Extract the [X, Y] coordinate from the center of the cell holding the provided text.  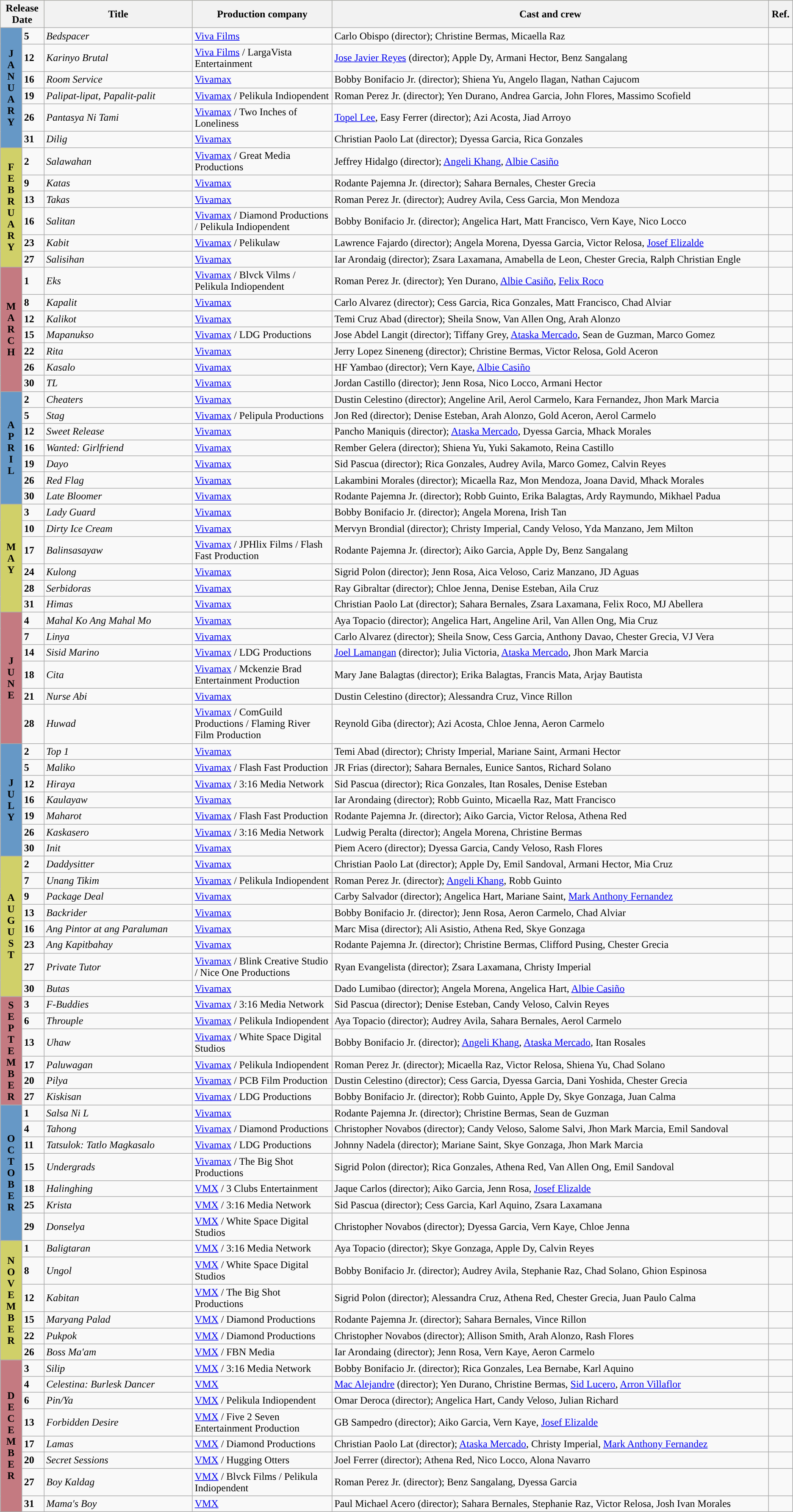
DECEMBER [11, 1436]
JR Frias (director); Sahara Bernales, Eunice Santos, Richard Solano [550, 767]
TL [118, 383]
Dustin Celestino (director); Alessandra Cruz, Vince Rillon [550, 696]
Ang Kapitbahay [118, 945]
Christian Paolo Lat (director); Apple Dy, Emil Sandoval, Armani Hector, Mia Cruz [550, 864]
Christian Paolo Lat (director); Sahara Bernales, Zsara Laxamana, Felix Roco, MJ Abellera [550, 604]
Carlo Alvarez (director); Sheila Snow, Cess Garcia, Anthony Davao, Chester Grecia, VJ Vera [550, 637]
Sigrid Polon (director); Jenn Rosa, Aica Veloso, Cariz Manzano, JD Aguas [550, 572]
Halinghing [118, 1189]
Dirty Ice Cream [118, 528]
Karinyo Brutal [118, 58]
Forbidden Desire [118, 1422]
SEPTEMBER [11, 1050]
Aya Topacio (director); Skye Gonzaga, Apple Dy, Calvin Reyes [550, 1249]
Dayo [118, 464]
Uhaw [118, 1043]
FEBRUARY [11, 207]
Bobby Bonifacio Jr. (director); Rica Gonzales, Lea Bernabe, Karl Aquino [550, 1368]
Stag [118, 415]
Roman Perez Jr. (director); Yen Durano, Andrea Garcia, John Flores, Massimo Scofield [550, 96]
VMX / 3 Clubs Entertainment [262, 1189]
Tahong [118, 1129]
Bobby Bonifacio Jr. (director); Angela Morena, Irish Tan [550, 512]
Pilya [118, 1080]
Carlo Alvarez (director); Cess Garcia, Rica Gonzales, Matt Francisco, Chad Alviar [550, 303]
Bobby Bonifacio Jr. (director); Angeli Khang, Ataska Mercado, Itan Rosales [550, 1043]
Boy Kaldag [118, 1482]
Mapanukso [118, 335]
Bobby Bonifacio Jr. (director); Shiena Yu, Angelo Ilagan, Nathan Cajucom [550, 80]
Sweet Release [118, 432]
Jaque Carlos (director); Aiko Garcia, Jenn Rosa, Josef Elizalde [550, 1189]
Christopher Novabos (director); Allison Smith, Arah Alonzo, Rash Flores [550, 1336]
Marc Misa (director); Ali Asistio, Athena Red, Skye Gonzaga [550, 929]
Maliko [118, 767]
VMX / The Big Shot Productions [262, 1298]
APRIL [11, 448]
Rodante Pajemna Jr. (director); Christine Bermas, Clifford Pusing, Chester Grecia [550, 945]
29 [33, 1227]
Ang Pintor at ang Paraluman [118, 929]
Donselya [118, 1227]
Rodante Pajemna Jr. (director); Robb Guinto, Erika Balagtas, Ardy Raymundo, Mikhael Padua [550, 496]
Christopher Novabos (director); Candy Veloso, Salome Salvi, Jhon Mark Marcia, Emil Sandoval [550, 1129]
Kaulayaw [118, 800]
Vivamax / Mckenzie Brad Entertainment Production [262, 674]
Christopher Novabos (director); Dyessa Garcia, Vern Kaye, Chloe Jenna [550, 1227]
Ryan Evangelista (director); Zsara Laxamana, Christy Imperial [550, 966]
Rita [118, 351]
OCTOBER [11, 1172]
MARCH [11, 330]
F-Buddies [118, 1005]
Mac Alejandre (director); Yen Durano, Christine Bermas, Sid Lucero, Arron Villaflor [550, 1384]
Nurse Abi [118, 696]
Cheaters [118, 399]
Lamas [118, 1444]
Roman Perez Jr. (director); Micaella Raz, Victor Relosa, Shiena Yu, Chad Solano [550, 1064]
Vivamax / Pelipula Productions [262, 415]
Cast and crew [550, 14]
Tatsulok: Tatlo Magkasalo [118, 1145]
Jeffrey Hidalgo (director); Angeli Khang, Albie Casiño [550, 161]
Iar Arondaing (director); Jenn Rosa, Vern Kaye, Aeron Carmelo [550, 1352]
Serbidoras [118, 588]
Pancho Maniquis (director); Ataska Mercado, Dyessa Garcia, Mhack Morales [550, 432]
Rodante Pajemna Jr. (director); Christine Bermas, Sean de Guzman [550, 1113]
Sid Pascua (director); Denise Esteban, Candy Veloso, Calvin Reyes [550, 1005]
Init [118, 848]
Bobby Bonifacio Jr. (director); Robb Guinto, Apple Dy, Skye Gonzaga, Juan Calma [550, 1097]
Daddysitter [118, 864]
Bobby Bonifacio Jr. (director); Jenn Rosa, Aeron Carmelo, Chad Alviar [550, 913]
Temi Cruz Abad (director); Sheila Snow, Van Allen Ong, Arah Alonzo [550, 319]
Roman Perez Jr. (director); Yen Durano, Albie Casiño, Felix Roco [550, 281]
Mahal Ko Ang Mahal Mo [118, 620]
Vivamax / Diamond Productions / Pelikula Indiopendent [262, 221]
Sigrid Polon (director); Alessandra Cruz, Athena Red, Chester Grecia, Juan Paulo Calma [550, 1298]
Vivamax / Pelikulaw [262, 243]
Roman Perez Jr. (director); Benz Sangalang, Dyessa Garcia [550, 1482]
Iar Arondaig (director); Zsara Laxamana, Amabella de Leon, Chester Grecia, Ralph Christian Engle [550, 259]
Johnny Nadela (director); Mariane Saint, Skye Gonzaga, Jhon Mark Marcia [550, 1145]
VMX / Five 2 Seven Entertainment Production [262, 1422]
Piem Acero (director); Dyessa Garcia, Candy Veloso, Rash Flores [550, 848]
Temi Abad (director); Christy Imperial, Mariane Saint, Armani Hector [550, 751]
Topel Lee, Easy Ferrer (director); Azi Acosta, Jiad Arroyo [550, 118]
Hiraya [118, 784]
11 [33, 1145]
Pin/Ya [118, 1400]
VMX / Pelikula Indiopendent [262, 1400]
Sid Pascua (director); Rica Gonzales, Itan Rosales, Denise Esteban [550, 784]
Unang Tikim [118, 881]
Takas [118, 199]
Silip [118, 1368]
Wanted: Girlfriend [118, 448]
Vivamax / PCB Film Production [262, 1080]
Bobby Bonifacio Jr. (director); Angelica Hart, Matt Francisco, Vern Kaye, Nico Locco [550, 221]
Paluwagan [118, 1064]
Red Flag [118, 480]
Maharot [118, 816]
Salisihan [118, 259]
Jordan Castillo (director); Jenn Rosa, Nico Locco, Armani Hector [550, 383]
Kabit [118, 243]
Top 1 [118, 751]
Bedspacer [118, 36]
AUGUST [11, 927]
Katas [118, 183]
Omar Deroca (director); Angelica Hart, Candy Veloso, Julian Richard [550, 1400]
Vivamax / The Big Shot Productions [262, 1167]
Title [118, 14]
Salawahan [118, 161]
24 [33, 572]
Vivamax / JPHlix Films / Flash Fast Production [262, 551]
Viva Films / LargaVista Entertainment [262, 58]
Kalikot [118, 319]
Aya Topacio (director); Angelica Hart, Angeline Aril, Van Allen Ong, Mia Cruz [550, 620]
Ungol [118, 1271]
Dustin Celestino (director); Angeline Aril, Aerol Carmelo, Kara Fernandez, Jhon Mark Marcia [550, 399]
Vivamax / Two Inches of Loneliness [262, 118]
Celestina: Burlesk Dancer [118, 1384]
Butas [118, 989]
Lawrence Fajardo (director); Angela Morena, Dyessa Garcia, Victor Relosa, Josef Elizalde [550, 243]
Vivamax / Blvck Vilms / Pelikula Indiopendent [262, 281]
21 [33, 696]
Rodante Pajemna Jr. (director); Sahara Bernales, Vince Rillon [550, 1320]
Christian Paolo Lat (director); Dyessa Garcia, Rica Gonzales [550, 139]
Paul Michael Acero (director); Sahara Bernales, Stephanie Raz, Victor Relosa, Josh Ivan Morales [550, 1504]
VMX / Blvck Films / Pelikula Indiopendent [262, 1482]
Kapalit [118, 303]
VMX / FBN Media [262, 1352]
Himas [118, 604]
Backrider [118, 913]
NOVEMBER [11, 1300]
Maryang Palad [118, 1320]
Baligtaran [118, 1249]
Throuple [118, 1021]
Sisid Marino [118, 653]
Undergrads [118, 1167]
Vivamax / Diamond Productions [262, 1129]
Linya [118, 637]
Jon Red (director); Denise Esteban, Arah Alonzo, Gold Aceron, Aerol Carmelo [550, 415]
Dado Lumibao (director); Angela Morena, Angelica Hart, Albie Casiño [550, 989]
Kulong [118, 572]
Sid Pascua (director); Cess Garcia, Karl Aquino, Zsara Laxamana [550, 1205]
MAY [11, 558]
Sigrid Polon (director); Rica Gonzales, Athena Red, Van Allen Ong, Emil Sandoval [550, 1167]
Roman Perez Jr. (director); Audrey Avila, Cess Garcia, Mon Mendoza [550, 199]
Release Date [22, 14]
Carby Salvador (director); Angelica Hart, Mariane Saint, Mark Anthony Fernandez [550, 897]
Rember Gelera (director); Shiena Yu, Yuki Sakamoto, Reina Castillo [550, 448]
JULY [11, 800]
10 [33, 528]
Sid Pascua (director); Rica Gonzales, Audrey Avila, Marco Gomez, Calvin Reyes [550, 464]
Rodante Pajemna Jr. (director); Sahara Bernales, Chester Grecia [550, 183]
Ray Gibraltar (director); Chloe Jenna, Denise Esteban, Aila Cruz [550, 588]
Viva Films [262, 36]
Package Deal [118, 897]
Eks [118, 281]
Jerry Lopez Sineneng (director); Christine Bermas, Victor Relosa, Gold Aceron [550, 351]
Carlo Obispo (director); Christine Bermas, Micaella Raz [550, 36]
Bobby Bonifacio Jr. (director); Audrey Avila, Stephanie Raz, Chad Solano, Ghion Espinosa [550, 1271]
Private Tutor [118, 966]
Pukpok [118, 1336]
Kaskasero [118, 832]
Dilig [118, 139]
Room Service [118, 80]
Balinsasayaw [118, 551]
Late Bloomer [118, 496]
Palipat-lipat, Papalit-palit [118, 96]
Aya Topacio (director); Audrey Avila, Sahara Bernales, Aerol Carmelo [550, 1021]
Lady Guard [118, 512]
Christian Paolo Lat (director); Ataska Mercado, Christy Imperial, Mark Anthony Fernandez [550, 1444]
HF Yambao (director); Vern Kaye, Albie Casiño [550, 367]
Vivamax / White Space Digital Studios [262, 1043]
Secret Sessions [118, 1460]
Ref. [780, 14]
Joel Ferrer (director); Athena Red, Nico Locco, Alona Navarro [550, 1460]
JANUARY [11, 88]
14 [33, 653]
Dustin Celestino (director); Cess Garcia, Dyessa Garcia, Dani Yoshida, Chester Grecia [550, 1080]
Lakambini Morales (director); Micaella Raz, Mon Mendoza, Joana David, Mhack Morales [550, 480]
Vivamax / Blink Creative Studio / Nice One Productions [262, 966]
Salitan [118, 221]
GB Sampedro (director); Aiko Garcia, Vern Kaye, Josef Elizalde [550, 1422]
JUNE [11, 678]
Boss Ma'am [118, 1352]
Rodante Pajemna Jr. (director); Aiko Garcia, Victor Relosa, Athena Red [550, 816]
Pantasya Ni Tami [118, 118]
Joel Lamangan (director); Julia Victoria, Ataska Mercado, Jhon Mark Marcia [550, 653]
Mervyn Brondial (director); Christy Imperial, Candy Veloso, Yda Manzano, Jem Milton [550, 528]
Vivamax / ComGuild Productions / Flaming River Film Production [262, 724]
Kiskisan [118, 1097]
Cita [118, 674]
Production company [262, 14]
Kasalo [118, 367]
Kabitan [118, 1298]
Jose Javier Reyes (director); Apple Dy, Armani Hector, Benz Sangalang [550, 58]
25 [33, 1205]
Mama's Boy [118, 1504]
Jose Abdel Langit (director); Tiffany Grey, Ataska Mercado, Sean de Guzman, Marco Gomez [550, 335]
VMX / Hugging Otters [262, 1460]
Ludwig Peralta (director); Angela Morena, Christine Bermas [550, 832]
Iar Arondaing (director); Robb Guinto, Micaella Raz, Matt Francisco [550, 800]
Rodante Pajemna Jr. (director); Aiko Garcia, Apple Dy, Benz Sangalang [550, 551]
Reynold Giba (director); Azi Acosta, Chloe Jenna, Aeron Carmelo [550, 724]
Huwad [118, 724]
Roman Perez Jr. (director); Angeli Khang, Robb Guinto [550, 881]
Mary Jane Balagtas (director); Erika Balagtas, Francis Mata, Arjay Bautista [550, 674]
Vivamax / Great Media Productions [262, 161]
Krista [118, 1205]
Salsa Ni L [118, 1113]
